Pinpoint the cell where the given text exists, returning its [x, y] midpoint coordinate. 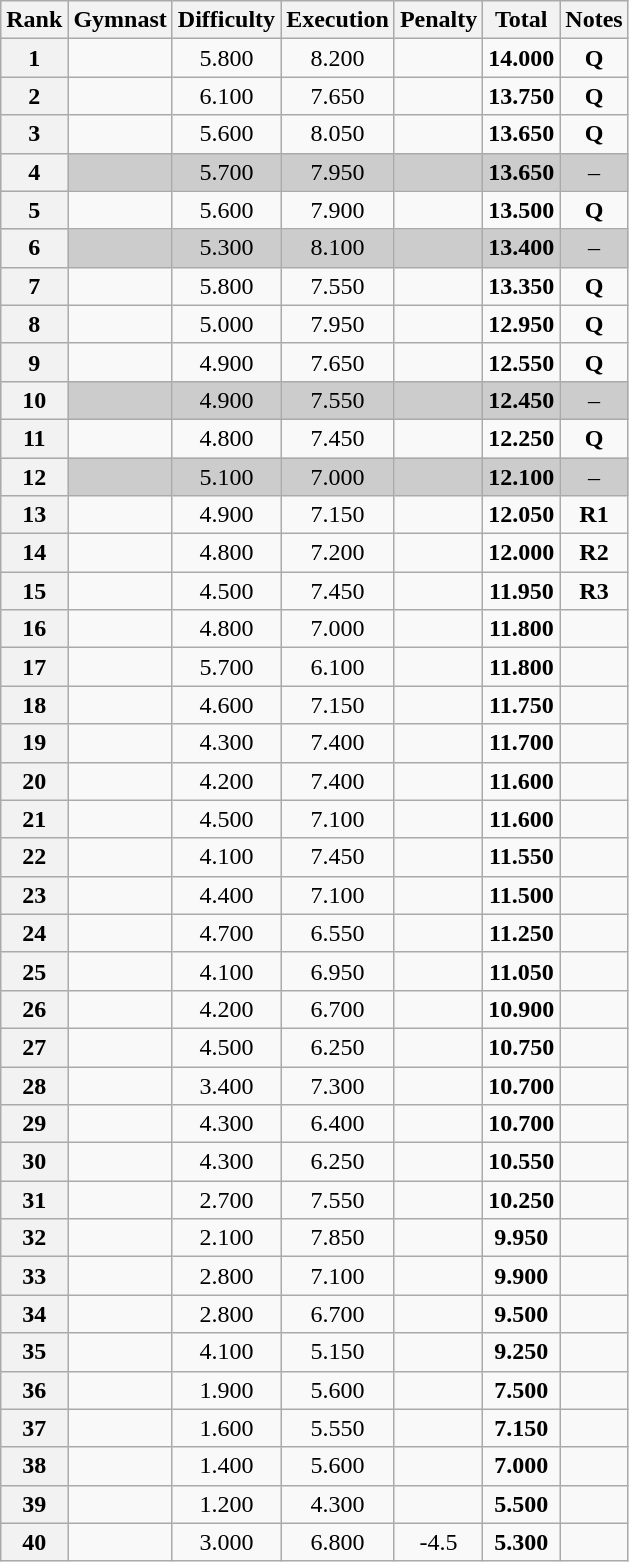
6.800 [338, 1542]
11.050 [522, 971]
19 [34, 743]
9.950 [522, 1238]
6 [34, 248]
5.500 [522, 1504]
1.200 [226, 1504]
2.700 [226, 1200]
5 [34, 210]
10.750 [522, 1047]
23 [34, 895]
9.900 [522, 1276]
12.550 [522, 362]
27 [34, 1047]
12 [34, 477]
4.400 [226, 895]
13.350 [522, 286]
12.250 [522, 438]
32 [34, 1238]
7.500 [522, 1390]
9.500 [522, 1314]
15 [34, 591]
13.500 [522, 210]
13.400 [522, 248]
1.400 [226, 1466]
6.550 [338, 933]
25 [34, 971]
5.100 [226, 477]
4 [34, 172]
14.000 [522, 58]
39 [34, 1504]
34 [34, 1314]
17 [34, 667]
5.000 [226, 324]
Notes [594, 20]
8 [34, 324]
11.750 [522, 705]
1 [34, 58]
Difficulty [226, 20]
Gymnast [120, 20]
37 [34, 1428]
10 [34, 400]
5.550 [338, 1428]
8.200 [338, 58]
12.450 [522, 400]
1.600 [226, 1428]
35 [34, 1352]
8.050 [338, 134]
11.950 [522, 591]
2 [34, 96]
26 [34, 1009]
3 [34, 134]
1.900 [226, 1390]
20 [34, 781]
24 [34, 933]
9.250 [522, 1352]
12.050 [522, 515]
7.850 [338, 1238]
31 [34, 1200]
22 [34, 857]
7 [34, 286]
11.550 [522, 857]
11.700 [522, 743]
4.600 [226, 705]
R2 [594, 553]
13 [34, 515]
10.900 [522, 1009]
7.200 [338, 553]
38 [34, 1466]
9 [34, 362]
4.700 [226, 933]
Rank [34, 20]
7.300 [338, 1085]
11 [34, 438]
6.400 [338, 1124]
7.900 [338, 210]
8.100 [338, 248]
30 [34, 1162]
29 [34, 1124]
12.950 [522, 324]
33 [34, 1276]
R3 [594, 591]
28 [34, 1085]
Execution [338, 20]
Total [522, 20]
Penalty [438, 20]
18 [34, 705]
10.250 [522, 1200]
3.400 [226, 1085]
11.500 [522, 895]
16 [34, 629]
36 [34, 1390]
21 [34, 819]
40 [34, 1542]
11.250 [522, 933]
10.550 [522, 1162]
12.000 [522, 553]
6.950 [338, 971]
5.150 [338, 1352]
12.100 [522, 477]
2.100 [226, 1238]
3.000 [226, 1542]
-4.5 [438, 1542]
13.750 [522, 96]
R1 [594, 515]
14 [34, 553]
